Provide the (x, y) coordinate of the cell's center where the given text is located.  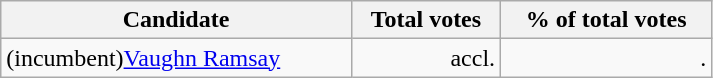
Total votes (426, 20)
% of total votes (606, 20)
. (606, 58)
accl. (426, 58)
(incumbent)Vaughn Ramsay (176, 58)
Candidate (176, 20)
